Return the (x, y) coordinate for the center point of the cell that contains the specified text.  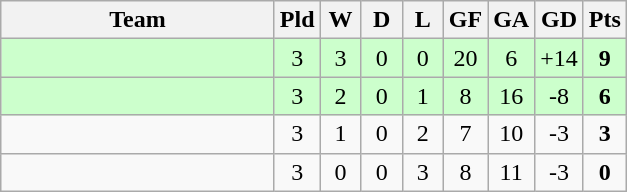
GA (512, 20)
L (422, 20)
Pld (297, 20)
D (382, 20)
20 (465, 58)
W (340, 20)
9 (604, 58)
10 (512, 134)
16 (512, 96)
-8 (560, 96)
GF (465, 20)
11 (512, 172)
+14 (560, 58)
GD (560, 20)
7 (465, 134)
Pts (604, 20)
Team (138, 20)
